Search for the cell housing the specified text and yield its (x, y) center coordinate. 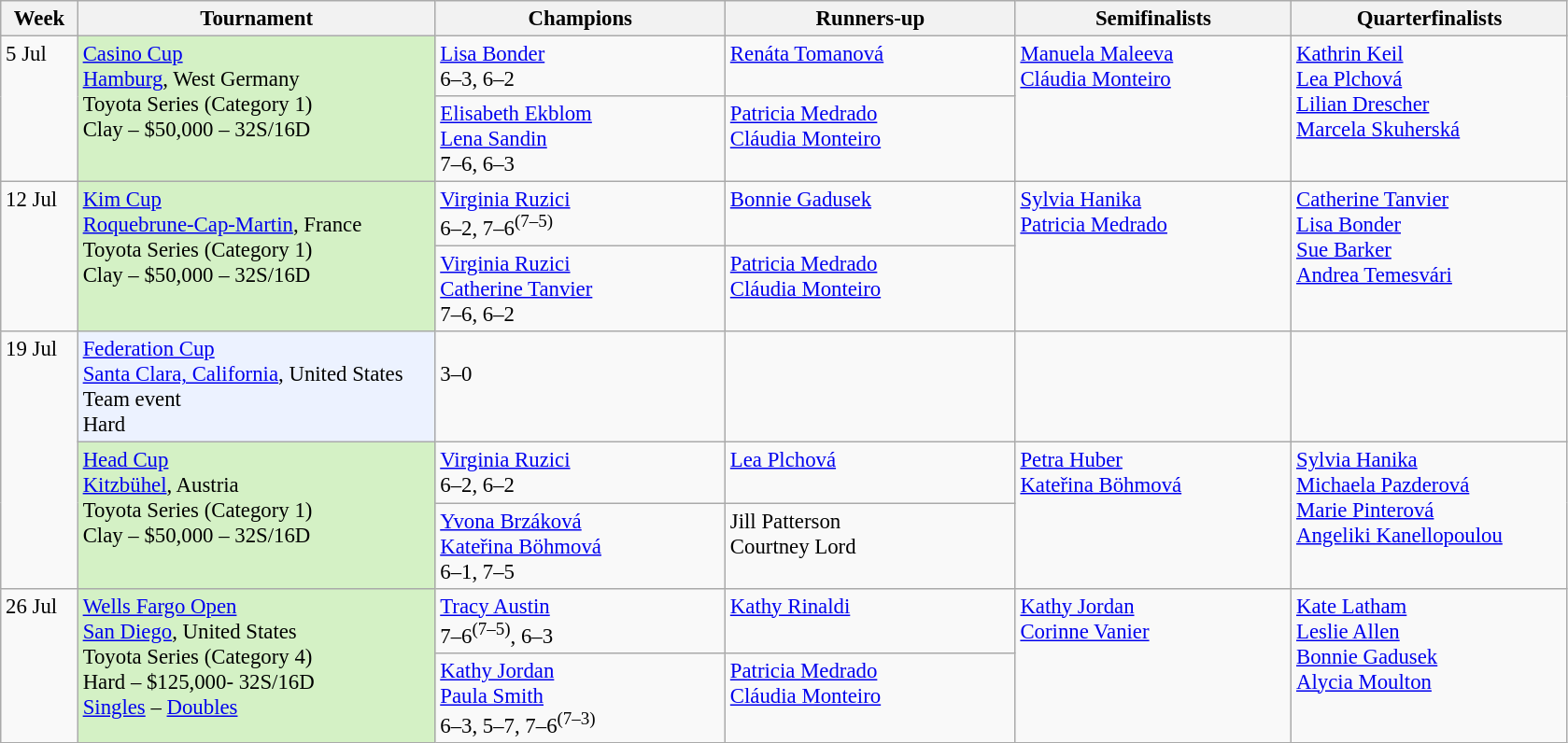
Sylvia Hanika Patricia Medrado (1153, 258)
Runners-up (870, 19)
19 Jul (39, 461)
Virginia Ruzici Catherine Tanvier 7–6, 6–2 (581, 289)
Casino Cup Hamburg, West GermanyToyota Series (Category 1)Clay – $50,000 – 32S/16D (256, 109)
Yvona Brzáková Kateřina Böhmová 6–1, 7–5 (581, 546)
Head Cup Kitzbühel, AustriaToyota Series (Category 1)Clay – $50,000 – 32S/16D (256, 515)
Week (39, 19)
Kathy Jordan Corinne Vanier (1153, 665)
Kathy Rinaldi (870, 620)
Kim Cup Roquebrune-Cap-Martin, FranceToyota Series (Category 1)Clay – $50,000 – 32S/16D (256, 258)
3–0 (581, 388)
Jill Patterson Courtney Lord (870, 546)
Virginia Ruzici6–2, 6–2 (581, 472)
Champions (581, 19)
Tracy Austin7–6(7–5), 6–3 (581, 620)
Elisabeth Ekblom Lena Sandin 7–6, 6–3 (581, 139)
Sylvia Hanika Michaela Pazderová Marie Pinterová Angeliki Kanellopoulou (1430, 515)
Kathy Jordan Paula Smith 6–3, 5–7, 7–6(7–3) (581, 697)
Virginia Ruzici6–2, 7–6(7–5) (581, 215)
Wells Fargo Open San Diego, United StatesToyota Series (Category 4)Hard – $125,000- 32S/16DSingles – Doubles (256, 665)
Semifinalists (1153, 19)
Tournament (256, 19)
Renáta Tomanová (870, 67)
Lisa Bonder6–3, 6–2 (581, 67)
Federation Cup Santa Clara, California, United StatesTeam eventHard (256, 388)
Catherine Tanvier Lisa Bonder Sue Barker Andrea Temesvári (1430, 258)
12 Jul (39, 258)
Lea Plchová (870, 472)
Bonnie Gadusek (870, 215)
Quarterfinalists (1430, 19)
Petra Huber Kateřina Böhmová (1153, 515)
Kathrin Keil Lea Plchová Lilian Drescher Marcela Skuherská (1430, 109)
26 Jul (39, 665)
Manuela Maleeva Cláudia Monteiro (1153, 109)
5 Jul (39, 109)
Kate Latham Leslie Allen Bonnie Gadusek Alycia Moulton (1430, 665)
